Extract the [x, y] coordinate from the center of the cell holding the provided text.  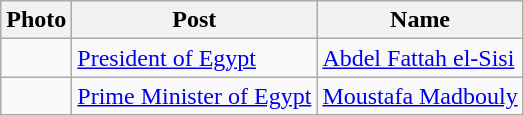
Abdel Fattah el-Sisi [420, 58]
Moustafa Madbouly [420, 96]
Photo [36, 20]
Post [194, 20]
President of Egypt [194, 58]
Name [420, 20]
Prime Minister of Egypt [194, 96]
